Return (x, y) of the center of cell containing provided text 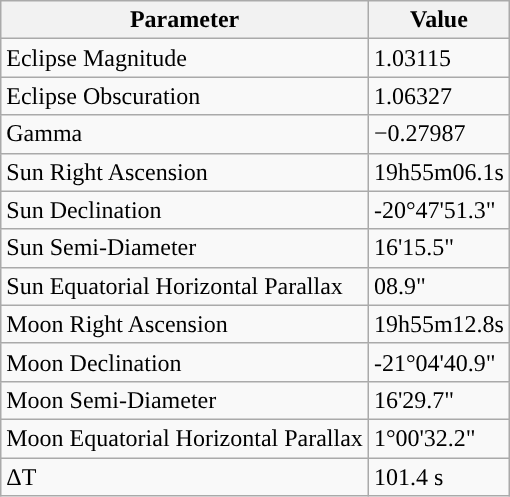
1.03115 (438, 58)
19h55m06.1s (438, 172)
1.06327 (438, 96)
Sun Semi-Diameter (185, 248)
08.9" (438, 286)
16'29.7" (438, 400)
Moon Right Ascension (185, 324)
Moon Declination (185, 362)
1°00'32.2" (438, 438)
101.4 s (438, 477)
19h55m12.8s (438, 324)
Sun Right Ascension (185, 172)
ΔT (185, 477)
Gamma (185, 134)
-20°47'51.3" (438, 210)
Eclipse Obscuration (185, 96)
Sun Declination (185, 210)
16'15.5" (438, 248)
Moon Equatorial Horizontal Parallax (185, 438)
Sun Equatorial Horizontal Parallax (185, 286)
Moon Semi-Diameter (185, 400)
-21°04'40.9" (438, 362)
−0.27987 (438, 134)
Eclipse Magnitude (185, 58)
Parameter (185, 20)
Value (438, 20)
